Find where the given text appears and provide that cell's center as [X, Y] coordinate. 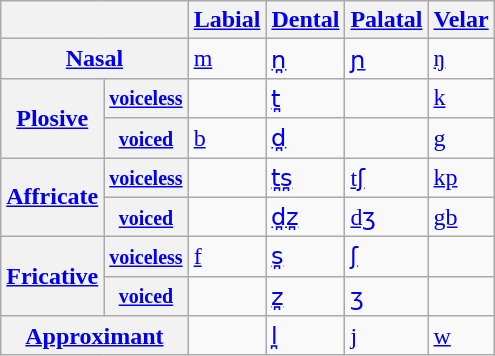
g [461, 138]
j [386, 336]
f [227, 257]
b [227, 138]
Approximant [94, 336]
Dental [306, 20]
ʃ [386, 257]
m [227, 59]
tʃ [386, 178]
Fricative [52, 276]
d̪ [306, 138]
ʒ [386, 296]
ŋ [461, 59]
w [461, 336]
Plosive [52, 118]
t̪ [306, 98]
gb [461, 217]
Velar [461, 20]
z̪ [306, 296]
s̪ [306, 257]
dʒ [386, 217]
d̪z̪ [306, 217]
kp [461, 178]
t̪s̪ [306, 178]
ɲ [386, 59]
Labial [227, 20]
k [461, 98]
n̪ [306, 59]
l̪ [306, 336]
Affricate [52, 198]
Palatal [386, 20]
Nasal [94, 59]
